Capture the cell that displays the provided text and extract its (x, y) central coordinate. 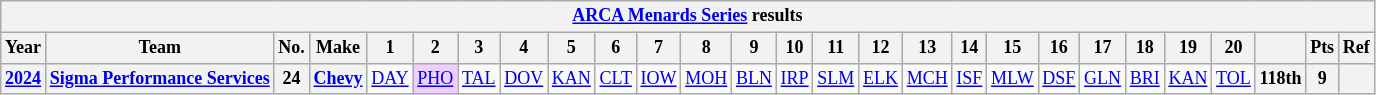
MOH (706, 78)
Pts (1322, 48)
16 (1059, 48)
Chevy (338, 78)
Ref (1356, 48)
TOL (1234, 78)
11 (836, 48)
3 (479, 48)
Year (24, 48)
Sigma Performance Services (160, 78)
5 (572, 48)
12 (881, 48)
6 (616, 48)
Team (160, 48)
7 (658, 48)
24 (292, 78)
2 (436, 48)
15 (1012, 48)
ARCA Menards Series results (688, 16)
DOV (524, 78)
14 (970, 48)
18 (1144, 48)
No. (292, 48)
TAL (479, 78)
Make (338, 48)
DSF (1059, 78)
MLW (1012, 78)
ISF (970, 78)
MCH (927, 78)
PHO (436, 78)
2024 (24, 78)
19 (1188, 48)
10 (794, 48)
CLT (616, 78)
20 (1234, 48)
13 (927, 48)
8 (706, 48)
BLN (754, 78)
1 (390, 48)
17 (1103, 48)
4 (524, 48)
IOW (658, 78)
GLN (1103, 78)
BRI (1144, 78)
SLM (836, 78)
ELK (881, 78)
IRP (794, 78)
118th (1280, 78)
DAY (390, 78)
